Extract the (x, y) coordinate from the center of the cell holding the provided text.  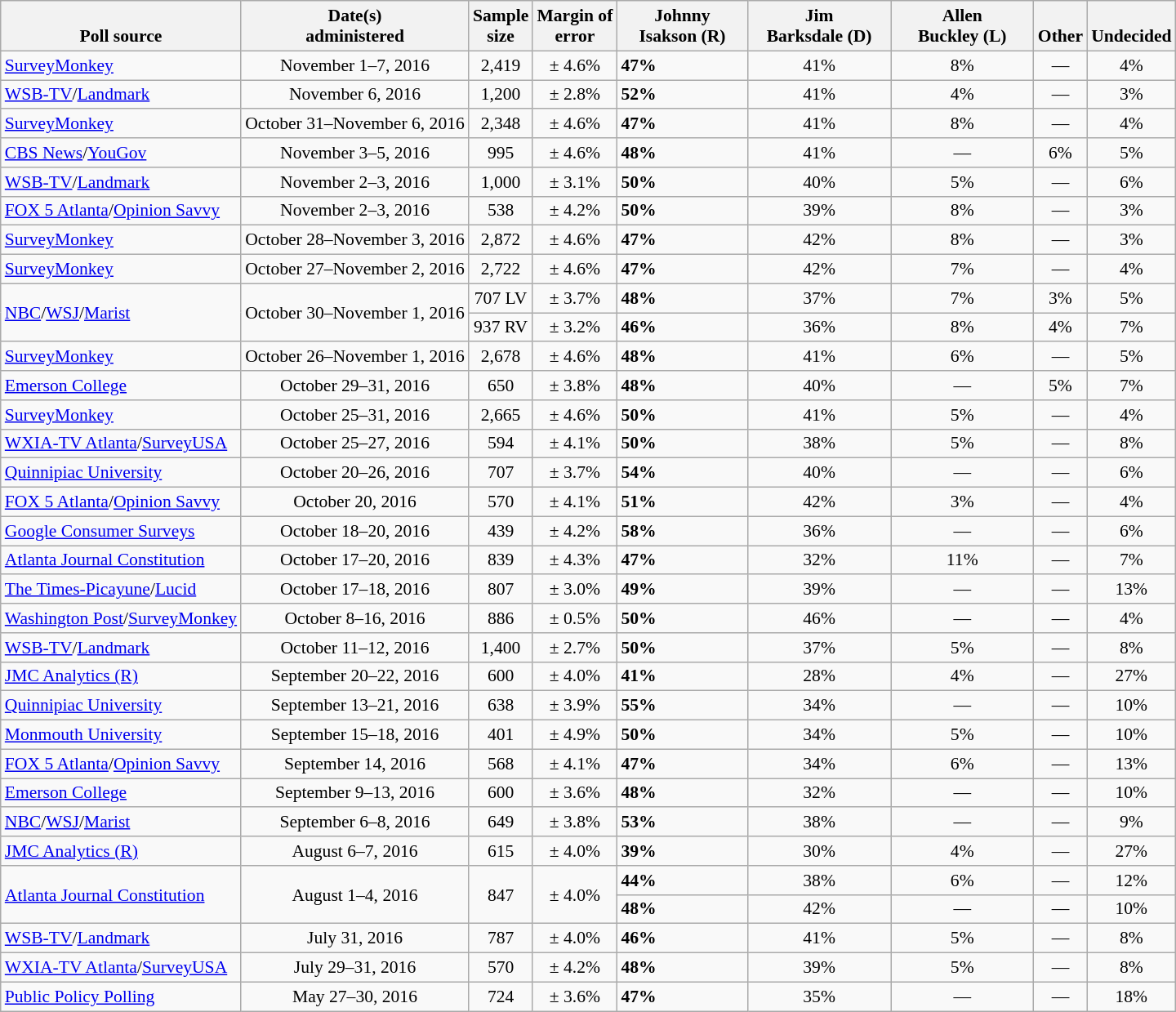
October 11–12, 2016 (354, 648)
AllenBuckley (L) (962, 26)
October 20, 2016 (354, 502)
707 (501, 473)
August 1–4, 2016 (354, 895)
Date(s)administered (354, 26)
615 (501, 851)
Poll source (121, 26)
847 (501, 895)
54% (682, 473)
August 6–7, 2016 (354, 851)
October 26–November 1, 2016 (354, 357)
55% (682, 706)
538 (501, 211)
650 (501, 386)
± 3.9% (575, 706)
Margin oferror (575, 26)
July 31, 2016 (354, 938)
October 28–November 3, 2016 (354, 240)
30% (820, 851)
1,400 (501, 648)
52% (682, 95)
53% (682, 823)
October 31–November 6, 2016 (354, 124)
638 (501, 706)
November 1–7, 2016 (354, 65)
1,200 (501, 95)
787 (501, 938)
2,678 (501, 357)
October 18–20, 2016 (354, 531)
839 (501, 560)
October 20–26, 2016 (354, 473)
724 (501, 996)
2,872 (501, 240)
594 (501, 444)
October 30–November 1, 2016 (354, 312)
886 (501, 618)
October 25–31, 2016 (354, 415)
9% (1131, 823)
± 3.2% (575, 328)
September 13–21, 2016 (354, 706)
439 (501, 531)
Google Consumer Surveys (121, 531)
401 (501, 735)
44% (682, 880)
568 (501, 764)
Undecided (1131, 26)
707 LV (501, 298)
937 RV (501, 328)
± 3.1% (575, 182)
May 27–30, 2016 (354, 996)
± 2.7% (575, 648)
Public Policy Polling (121, 996)
± 4.3% (575, 560)
September 9–13, 2016 (354, 793)
October 29–31, 2016 (354, 386)
51% (682, 502)
18% (1131, 996)
12% (1131, 880)
± 2.8% (575, 95)
58% (682, 531)
995 (501, 153)
The Times-Picayune/Lucid (121, 590)
November 3–5, 2016 (354, 153)
September 6–8, 2016 (354, 823)
CBS News/YouGov (121, 153)
± 4.9% (575, 735)
September 20–22, 2016 (354, 676)
± 3.0% (575, 590)
October 17–20, 2016 (354, 560)
November 6, 2016 (354, 95)
± 0.5% (575, 618)
Washington Post/SurveyMonkey (121, 618)
Monmouth University (121, 735)
649 (501, 823)
October 8–16, 2016 (354, 618)
28% (820, 676)
October 25–27, 2016 (354, 444)
Samplesize (501, 26)
JimBarksdale (D) (820, 26)
July 29–31, 2016 (354, 968)
49% (682, 590)
JohnnyIsakson (R) (682, 26)
October 27–November 2, 2016 (354, 270)
2,419 (501, 65)
2,722 (501, 270)
2,665 (501, 415)
September 14, 2016 (354, 764)
35% (820, 996)
September 15–18, 2016 (354, 735)
11% (962, 560)
October 17–18, 2016 (354, 590)
2,348 (501, 124)
1,000 (501, 182)
807 (501, 590)
Other (1060, 26)
